For the text-containing cell, return its midpoint in [X, Y] coordinate format. 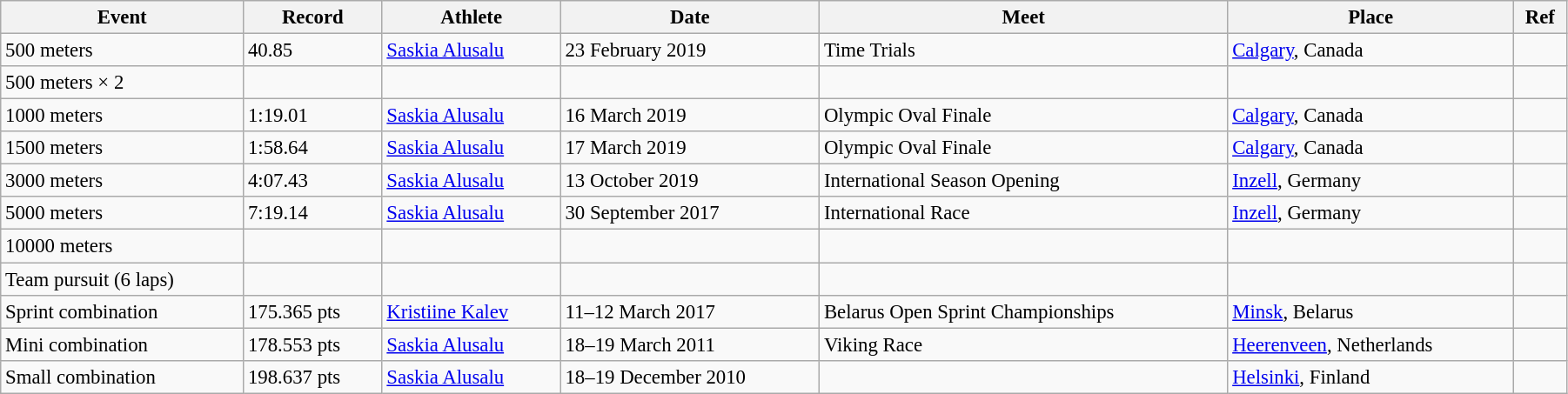
11–12 March 2017 [689, 311]
198.637 pts [313, 377]
13 October 2019 [689, 181]
18–19 December 2010 [689, 377]
Meet [1023, 17]
3000 meters [122, 181]
Sprint combination [122, 311]
1500 meters [122, 148]
Mini combination [122, 344]
International Season Opening [1023, 181]
Team pursuit (6 laps) [122, 279]
Small combination [122, 377]
Time Trials [1023, 50]
Athlete [472, 17]
4:07.43 [313, 181]
500 meters [122, 50]
International Race [1023, 213]
178.553 pts [313, 344]
5000 meters [122, 213]
Viking Race [1023, 344]
Kristiine Kalev [472, 311]
500 meters × 2 [122, 83]
18–19 March 2011 [689, 344]
16 March 2019 [689, 116]
Belarus Open Sprint Championships [1023, 311]
175.365 pts [313, 311]
1:58.64 [313, 148]
Heerenveen, Netherlands [1370, 344]
Minsk, Belarus [1370, 311]
1:19.01 [313, 116]
30 September 2017 [689, 213]
Record [313, 17]
Helsinki, Finland [1370, 377]
1000 meters [122, 116]
17 March 2019 [689, 148]
7:19.14 [313, 213]
40.85 [313, 50]
Ref [1540, 17]
23 February 2019 [689, 50]
Event [122, 17]
Date [689, 17]
10000 meters [122, 246]
Place [1370, 17]
